Capture the cell that displays the provided text and extract its (x, y) central coordinate. 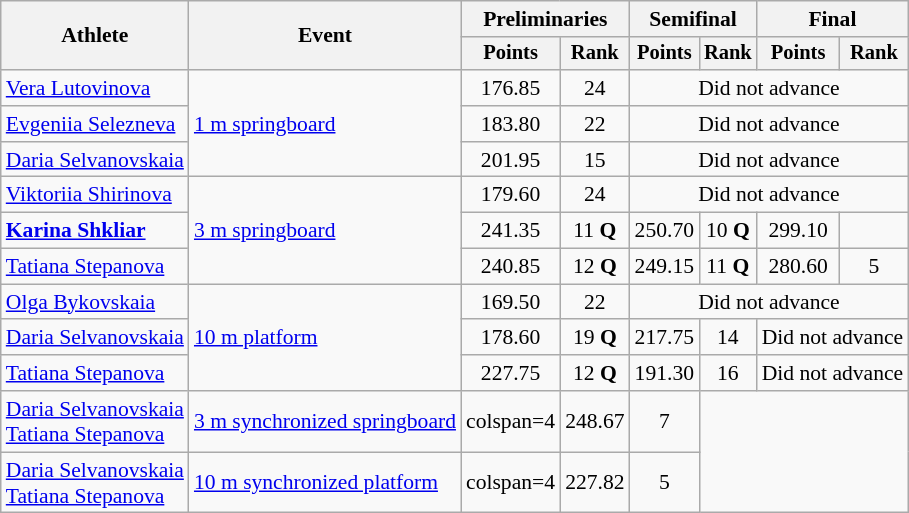
15 (594, 160)
227.82 (594, 482)
201.95 (510, 160)
Vera Lutovinova (95, 88)
Athlete (95, 36)
248.67 (594, 422)
Event (325, 36)
Evgeniia Selezneva (95, 124)
Viktoriia Shirinova (95, 195)
16 (728, 373)
19 Q (594, 338)
176.85 (510, 88)
1 m springboard (325, 124)
Karina Shkliar (95, 231)
241.35 (510, 231)
Preliminaries (546, 19)
3 m synchronized springboard (325, 422)
299.10 (798, 231)
Final (833, 19)
10 Q (728, 231)
249.15 (664, 267)
14 (728, 338)
7 (664, 422)
227.75 (510, 373)
191.30 (664, 373)
10 m platform (325, 338)
280.60 (798, 267)
169.50 (510, 302)
Semifinal (694, 19)
183.80 (510, 124)
240.85 (510, 267)
179.60 (510, 195)
10 m synchronized platform (325, 482)
Olga Bykovskaia (95, 302)
217.75 (664, 338)
250.70 (664, 231)
3 m springboard (325, 230)
178.60 (510, 338)
